Locate the cell with the specified text and output its (x, y) center coordinate. 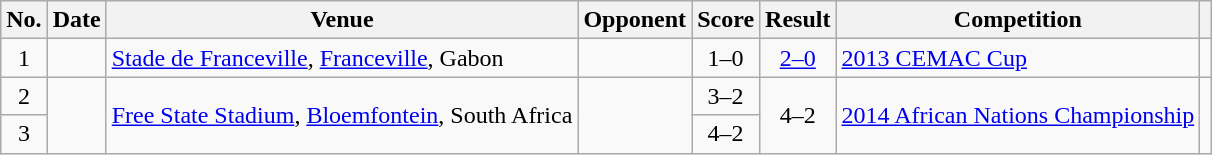
1–0 (726, 58)
2013 CEMAC Cup (1018, 58)
Free State Stadium, Bloemfontein, South Africa (342, 115)
Date (76, 20)
2014 African Nations Championship (1018, 115)
Result (798, 20)
No. (24, 20)
3–2 (726, 96)
2 (24, 96)
3 (24, 134)
Opponent (635, 20)
Score (726, 20)
2–0 (798, 58)
Stade de Franceville, Franceville, Gabon (342, 58)
Competition (1018, 20)
Venue (342, 20)
1 (24, 58)
